Search for the cell housing the specified text and yield its (x, y) center coordinate. 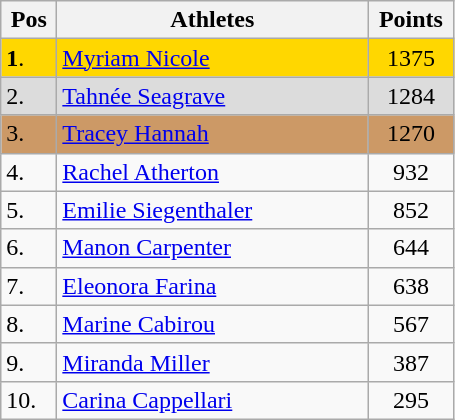
Manon Carpenter (212, 248)
644 (411, 248)
5. (29, 210)
4. (29, 172)
Eleonora Farina (212, 286)
1. (29, 58)
387 (411, 362)
1284 (411, 96)
Emilie Siegenthaler (212, 210)
Marine Cabirou (212, 324)
7. (29, 286)
Tahnée Seagrave (212, 96)
852 (411, 210)
Myriam Nicole (212, 58)
Rachel Atherton (212, 172)
3. (29, 134)
2. (29, 96)
1375 (411, 58)
295 (411, 400)
Miranda Miller (212, 362)
8. (29, 324)
638 (411, 286)
10. (29, 400)
567 (411, 324)
Points (411, 20)
Pos (29, 20)
Athletes (212, 20)
Tracey Hannah (212, 134)
932 (411, 172)
6. (29, 248)
1270 (411, 134)
Carina Cappellari (212, 400)
9. (29, 362)
